Pinpoint the cell where the given text exists, returning its [X, Y] midpoint coordinate. 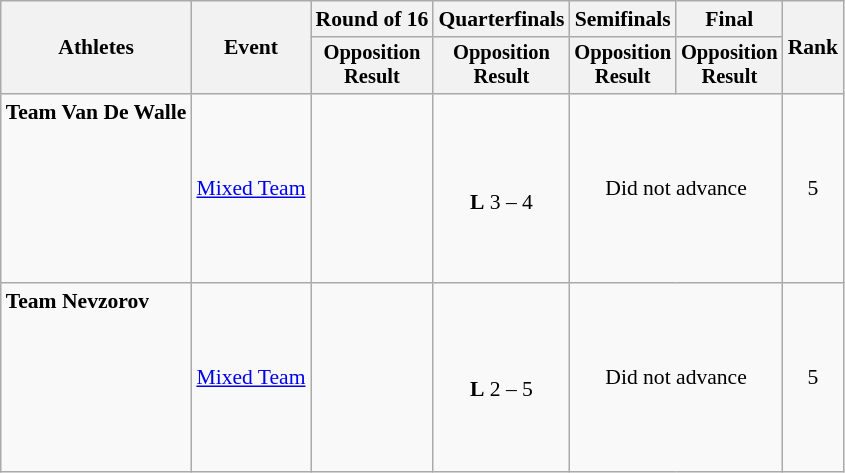
Athletes [96, 48]
Event [250, 48]
Round of 16 [372, 19]
Team Nevzorov [96, 378]
Quarterfinals [501, 19]
Final [730, 19]
L 3 – 4 [501, 188]
Semifinals [622, 19]
Team Van De Walle [96, 188]
Rank [814, 48]
L 2 – 5 [501, 378]
